Provide the (X, Y) coordinate of the cell's center where the given text is located.  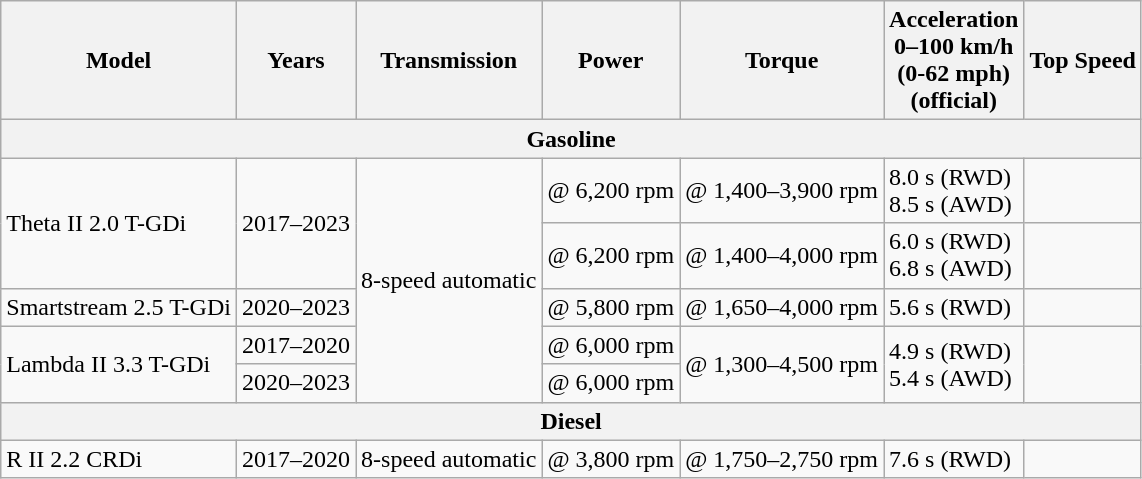
Acceleration0–100 km/h(0-62 mph)(official) (954, 60)
Theta II 2.0 T-GDi (119, 223)
Transmission (449, 60)
4.9 s (RWD)5.4 s (AWD) (954, 364)
7.6 s (RWD) (954, 459)
@ 1,400–3,900 rpm (782, 190)
@ 1,650–4,000 rpm (782, 307)
@ 3,800 rpm (611, 459)
@ 5,800 rpm (611, 307)
R II 2.2 CRDi (119, 459)
8.0 s (RWD)8.5 s (AWD) (954, 190)
Power (611, 60)
Top Speed (1083, 60)
Diesel (572, 421)
Model (119, 60)
Torque (782, 60)
Lambda II 3.3 T-GDi (119, 364)
6.0 s (RWD)6.8 s (AWD) (954, 256)
@ 1,400–4,000 rpm (782, 256)
@ 1,300–4,500 rpm (782, 364)
Years (296, 60)
5.6 s (RWD) (954, 307)
@ 1,750–2,750 rpm (782, 459)
Smartstream 2.5 T-GDi (119, 307)
2017–2023 (296, 223)
Gasoline (572, 139)
